Find where the given text appears and provide that cell's center as [x, y] coordinate. 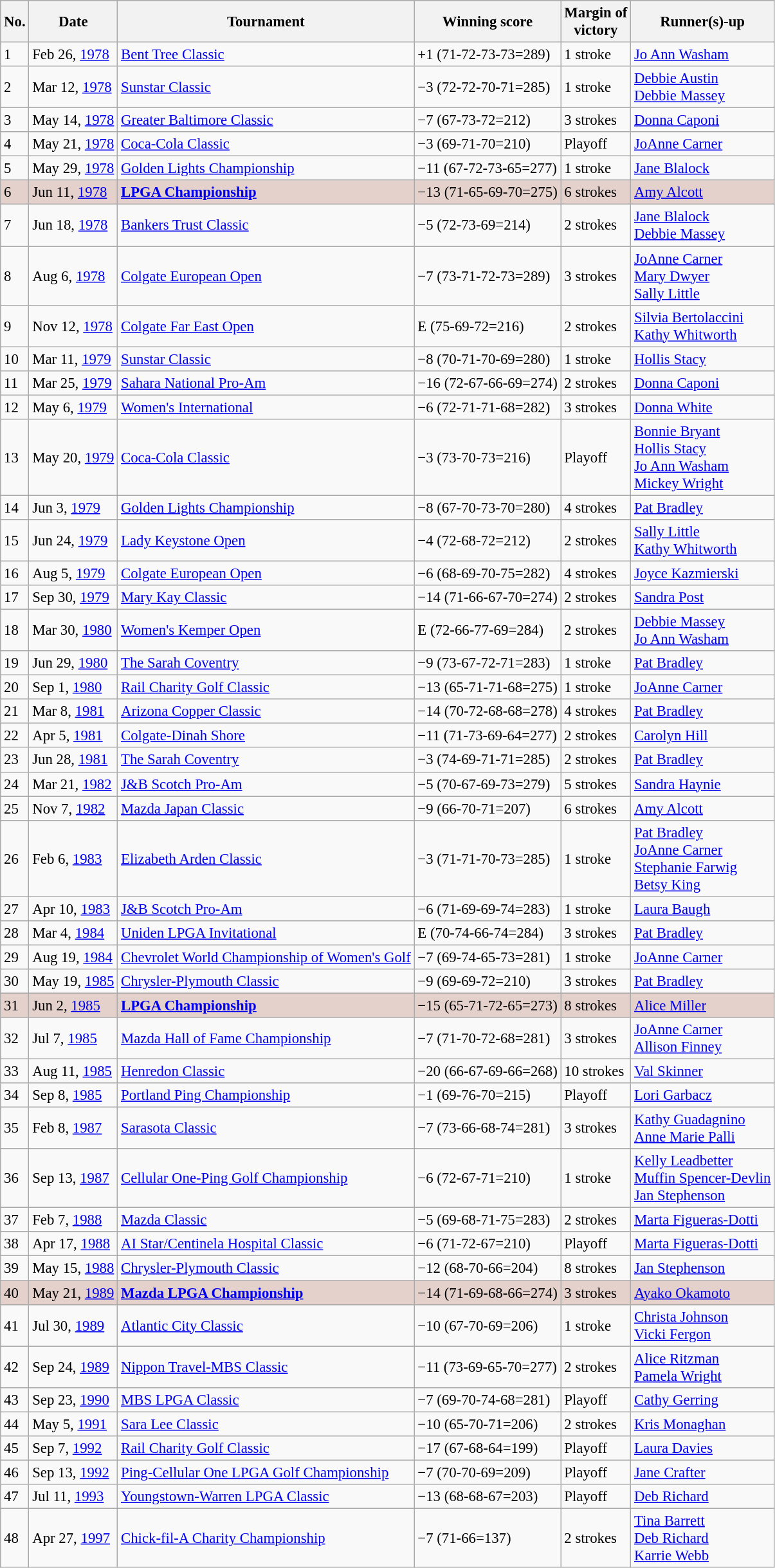
47 [15, 1497]
5 [15, 169]
Bonnie Bryant Hollis Stacy Jo Ann Washam Mickey Wright [702, 458]
−8 (67-70-73-70=280) [488, 507]
−5 (69-68-71-75=283) [488, 1220]
Sarasota Classic [266, 1128]
Laura Davies [702, 1448]
−5 (70-67-69-73=279) [488, 784]
Deb Richard [702, 1497]
−10 (67-70-69=206) [488, 1325]
Sandra Haynie [702, 784]
−7 (70-70-69=209) [488, 1472]
Winning score [488, 22]
E (70-74-66-74=284) [488, 933]
Hollis Stacy [702, 359]
Sara Lee Classic [266, 1424]
Alice Ritzman Pamela Wright [702, 1367]
Arizona Copper Classic [266, 711]
Nov 7, 1982 [73, 808]
−9 (73-67-72-71=283) [488, 663]
34 [15, 1095]
Uniden LPGA Invitational [266, 933]
Elizabeth Arden Classic [266, 858]
JoAnne Carner Allison Finney [702, 1038]
Mazda Classic [266, 1220]
AI Star/Centinela Hospital Classic [266, 1244]
−20 (66-67-69-66=268) [488, 1071]
Jul 11, 1993 [73, 1497]
−4 (72-68-72=212) [488, 540]
−8 (70-71-70-69=280) [488, 359]
Runner(s)-up [702, 22]
No. [15, 22]
32 [15, 1038]
Aug 6, 1978 [73, 276]
Silvia Bertolaccini Kathy Whitworth [702, 325]
Sep 8, 1985 [73, 1095]
−17 (67-68-64=199) [488, 1448]
Donna White [702, 407]
26 [15, 858]
15 [15, 540]
−13 (68-68-67=203) [488, 1497]
−3 (69-71-70=210) [488, 144]
7 [15, 225]
20 [15, 688]
Feb 6, 1983 [73, 858]
Colgate-Dinah Shore [266, 736]
43 [15, 1399]
Sep 24, 1989 [73, 1367]
Greater Baltimore Classic [266, 120]
18 [15, 630]
21 [15, 711]
Portland Ping Championship [266, 1095]
Ping-Cellular One LPGA Golf Championship [266, 1472]
−3 (72-72-70-71=285) [488, 87]
Carolyn Hill [702, 736]
−9 (69-69-72=210) [488, 981]
10 strokes [596, 1071]
Cathy Gerring [702, 1399]
−7 (69-74-65-73=281) [488, 957]
Apr 5, 1981 [73, 736]
Ayako Okamoto [702, 1293]
1 [15, 55]
Aug 5, 1979 [73, 573]
36 [15, 1178]
−16 (72-67-66-69=274) [488, 383]
Date [73, 22]
−13 (71-65-69-70=275) [488, 192]
−9 (66-70-71=207) [488, 808]
−5 (72-73-69=214) [488, 225]
May 21, 1978 [73, 144]
Kris Monaghan [702, 1424]
Sep 13, 1992 [73, 1472]
−3 (74-69-71-71=285) [488, 760]
45 [15, 1448]
14 [15, 507]
−7 (71-70-72-68=281) [488, 1038]
Sahara National Pro-Am [266, 383]
−15 (65-71-72-65=273) [488, 1005]
Feb 26, 1978 [73, 55]
38 [15, 1244]
42 [15, 1367]
−12 (68-70-66=204) [488, 1268]
40 [15, 1293]
−10 (65-70-71=206) [488, 1424]
Chick-fil-A Charity Championship [266, 1538]
6 [15, 192]
Chevrolet World Championship of Women's Golf [266, 957]
2 [15, 87]
Henredon Classic [266, 1071]
−6 (72-71-71-68=282) [488, 407]
Sep 13, 1987 [73, 1178]
E (72-66-77-69=284) [488, 630]
Jun 28, 1981 [73, 760]
Jun 2, 1985 [73, 1005]
Laura Baugh [702, 909]
−6 (71-69-69-74=283) [488, 909]
17 [15, 597]
Sandra Post [702, 597]
Sally Little Kathy Whitworth [702, 540]
Debbie Massey Jo Ann Washam [702, 630]
Lady Keystone Open [266, 540]
Tina Barrett Deb Richard Karrie Webb [702, 1538]
10 [15, 359]
Mary Kay Classic [266, 597]
−14 (71-66-67-70=274) [488, 597]
Apr 10, 1983 [73, 909]
Jan Stephenson [702, 1268]
35 [15, 1128]
May 5, 1991 [73, 1424]
48 [15, 1538]
Bankers Trust Classic [266, 225]
Alice Miller [702, 1005]
May 15, 1988 [73, 1268]
Nov 12, 1978 [73, 325]
Mazda Hall of Fame Championship [266, 1038]
39 [15, 1268]
Colgate Far East Open [266, 325]
May 20, 1979 [73, 458]
Jo Ann Washam [702, 55]
Jun 3, 1979 [73, 507]
Jun 24, 1979 [73, 540]
−3 (73-70-73=216) [488, 458]
Mar 4, 1984 [73, 933]
Christa Johnson Vicki Fergon [702, 1325]
Feb 8, 1987 [73, 1128]
Mar 12, 1978 [73, 87]
Jun 11, 1978 [73, 192]
Mar 30, 1980 [73, 630]
Nippon Travel-MBS Classic [266, 1367]
May 14, 1978 [73, 120]
May 6, 1979 [73, 407]
May 29, 1978 [73, 169]
Jun 29, 1980 [73, 663]
11 [15, 383]
Pat Bradley JoAnne Carner Stephanie Farwig Betsy King [702, 858]
Kelly Leadbetter Muffin Spencer-Devlin Jan Stephenson [702, 1178]
Atlantic City Classic [266, 1325]
+1 (71-72-73-73=289) [488, 55]
29 [15, 957]
Val Skinner [702, 1071]
8 [15, 276]
−7 (73-71-72-73=289) [488, 276]
JoAnne Carner Mary Dwyer Sally Little [702, 276]
5 strokes [596, 784]
E (75-69-72=216) [488, 325]
May 21, 1989 [73, 1293]
−6 (71-72-67=210) [488, 1244]
Women's International [266, 407]
Bent Tree Classic [266, 55]
37 [15, 1220]
−11 (67-72-73-65=277) [488, 169]
−7 (73-66-68-74=281) [488, 1128]
−6 (68-69-70-75=282) [488, 573]
−6 (72-67-71=210) [488, 1178]
33 [15, 1071]
−7 (69-70-74-68=281) [488, 1399]
−1 (69-76-70=215) [488, 1095]
Mazda LPGA Championship [266, 1293]
Margin ofvictory [596, 22]
−7 (71-66=137) [488, 1538]
Mar 25, 1979 [73, 383]
19 [15, 663]
27 [15, 909]
Apr 17, 1988 [73, 1244]
13 [15, 458]
−13 (65-71-71-68=275) [488, 688]
MBS LPGA Classic [266, 1399]
Mar 8, 1981 [73, 711]
Tournament [266, 22]
Sep 23, 1990 [73, 1399]
Cellular One-Ping Golf Championship [266, 1178]
16 [15, 573]
22 [15, 736]
Jane Blalock Debbie Massey [702, 225]
Mar 11, 1979 [73, 359]
Women's Kemper Open [266, 630]
Sep 30, 1979 [73, 597]
Jane Blalock [702, 169]
3 [15, 120]
Aug 11, 1985 [73, 1071]
Kathy Guadagnino Anne Marie Palli [702, 1128]
28 [15, 933]
−7 (67-73-72=212) [488, 120]
Feb 7, 1988 [73, 1220]
41 [15, 1325]
Jane Crafter [702, 1472]
Jul 7, 1985 [73, 1038]
−11 (71-73-69-64=277) [488, 736]
May 19, 1985 [73, 981]
4 [15, 144]
Lori Garbacz [702, 1095]
Aug 19, 1984 [73, 957]
Sep 1, 1980 [73, 688]
Mazda Japan Classic [266, 808]
Youngstown-Warren LPGA Classic [266, 1497]
Joyce Kazmierski [702, 573]
12 [15, 407]
25 [15, 808]
44 [15, 1424]
Mar 21, 1982 [73, 784]
−14 (70-72-68-68=278) [488, 711]
31 [15, 1005]
Jul 30, 1989 [73, 1325]
−11 (73-69-65-70=277) [488, 1367]
46 [15, 1472]
Apr 27, 1997 [73, 1538]
23 [15, 760]
24 [15, 784]
−14 (71-69-68-66=274) [488, 1293]
Debbie Austin Debbie Massey [702, 87]
30 [15, 981]
−3 (71-71-70-73=285) [488, 858]
9 [15, 325]
Sep 7, 1992 [73, 1448]
Jun 18, 1978 [73, 225]
